Locate the cell with the specified text and output its [X, Y] center coordinate. 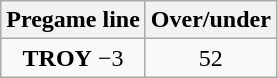
Over/under [210, 20]
Pregame line [74, 20]
TROY −3 [74, 58]
52 [210, 58]
